Determine the (X, Y) coordinate at the center of the cell enclosing the given text.  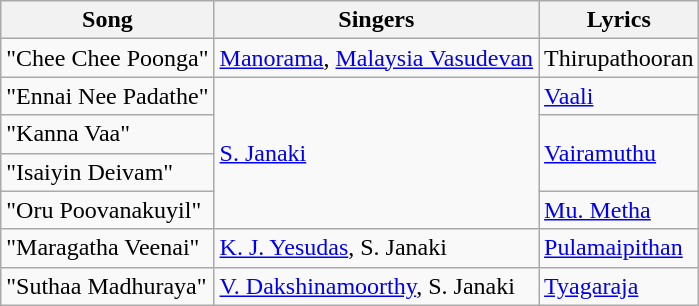
K. J. Yesudas, S. Janaki (376, 248)
"Maragatha Veenai" (108, 248)
"Isaiyin Deivam" (108, 172)
Thirupathooran (619, 58)
"Chee Chee Poonga" (108, 58)
Pulamaipithan (619, 248)
V. Dakshinamoorthy, S. Janaki (376, 286)
"Kanna Vaa" (108, 134)
Song (108, 20)
Manorama, Malaysia Vasudevan (376, 58)
Vaali (619, 96)
Mu. Metha (619, 210)
Vairamuthu (619, 153)
S. Janaki (376, 153)
Singers (376, 20)
"Suthaa Madhuraya" (108, 286)
"Oru Poovanakuyil" (108, 210)
Tyagaraja (619, 286)
Lyrics (619, 20)
"Ennai Nee Padathe" (108, 96)
